Scan for the cell matching the given text and deliver its (X, Y) coordinate at center. 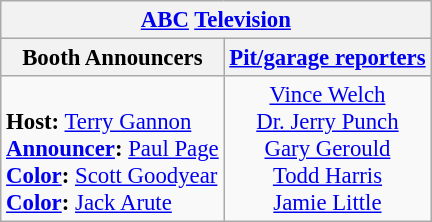
Booth Announcers (112, 58)
Vince WelchDr. Jerry PunchGary GerouldTodd HarrisJamie Little (328, 149)
ABC Television (216, 20)
Host: Terry Gannon Announcer: Paul Page Color: Scott Goodyear Color: Jack Arute (112, 149)
Pit/garage reporters (328, 58)
